Locate the cell with the specified text and output its [X, Y] center coordinate. 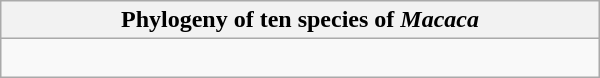
Phylogeny of ten species of Macaca [300, 20]
